Output the (x, y) coordinate of the center of the cell containing the given text.  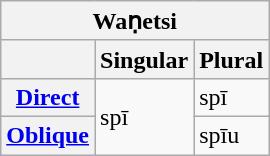
Oblique (48, 135)
Singular (144, 59)
spīu (232, 135)
Waṇetsi (135, 21)
Plural (232, 59)
Direct (48, 97)
